Return the (X, Y) coordinate for the center point of the cell that contains the specified text.  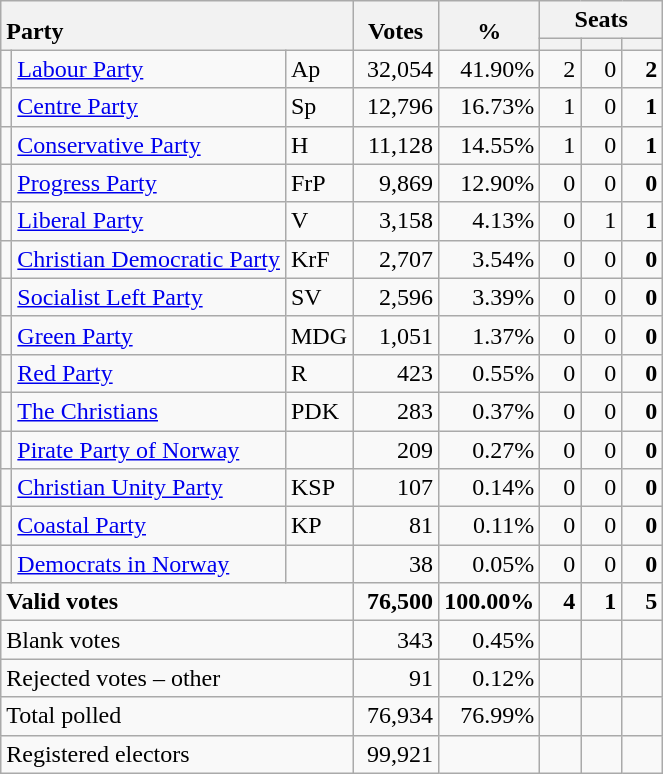
0.11% (490, 526)
32,054 (396, 69)
Progress Party (149, 183)
343 (396, 640)
Ap (318, 69)
100.00% (490, 602)
107 (396, 488)
Green Party (149, 335)
H (318, 145)
3,158 (396, 221)
Votes (396, 26)
0.45% (490, 640)
R (318, 373)
0.55% (490, 373)
Conservative Party (149, 145)
Coastal Party (149, 526)
99,921 (396, 754)
0.05% (490, 564)
0.12% (490, 678)
KSP (318, 488)
5 (642, 602)
81 (396, 526)
V (318, 221)
0.14% (490, 488)
% (490, 26)
Total polled (177, 716)
PDK (318, 411)
11,128 (396, 145)
76.99% (490, 716)
Christian Unity Party (149, 488)
12,796 (396, 107)
76,500 (396, 602)
KrF (318, 259)
91 (396, 678)
The Christians (149, 411)
12.90% (490, 183)
4.13% (490, 221)
Seats (602, 20)
209 (396, 449)
14.55% (490, 145)
FrP (318, 183)
Christian Democratic Party (149, 259)
2,596 (396, 297)
3.54% (490, 259)
Pirate Party of Norway (149, 449)
Registered electors (177, 754)
41.90% (490, 69)
Valid votes (177, 602)
0.27% (490, 449)
KP (318, 526)
76,934 (396, 716)
Labour Party (149, 69)
Socialist Left Party (149, 297)
3.39% (490, 297)
2,707 (396, 259)
4 (560, 602)
16.73% (490, 107)
9,869 (396, 183)
Party (177, 26)
1.37% (490, 335)
Red Party (149, 373)
Democrats in Norway (149, 564)
283 (396, 411)
1,051 (396, 335)
Centre Party (149, 107)
423 (396, 373)
MDG (318, 335)
SV (318, 297)
38 (396, 564)
Rejected votes – other (177, 678)
0.37% (490, 411)
Sp (318, 107)
Blank votes (177, 640)
Liberal Party (149, 221)
